Output the (x, y) coordinate of the center of the cell containing the given text.  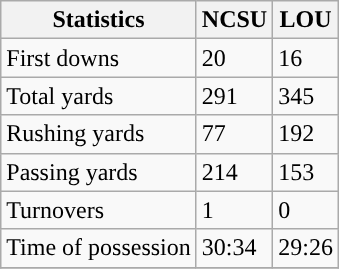
1 (234, 210)
First downs (99, 58)
20 (234, 58)
16 (306, 58)
153 (306, 172)
LOU (306, 20)
Statistics (99, 20)
Turnovers (99, 210)
291 (234, 96)
30:34 (234, 248)
0 (306, 210)
Total yards (99, 96)
29:26 (306, 248)
Rushing yards (99, 134)
192 (306, 134)
NCSU (234, 20)
345 (306, 96)
Passing yards (99, 172)
77 (234, 134)
Time of possession (99, 248)
214 (234, 172)
